Locate the cell with the specified text and output its (X, Y) center coordinate. 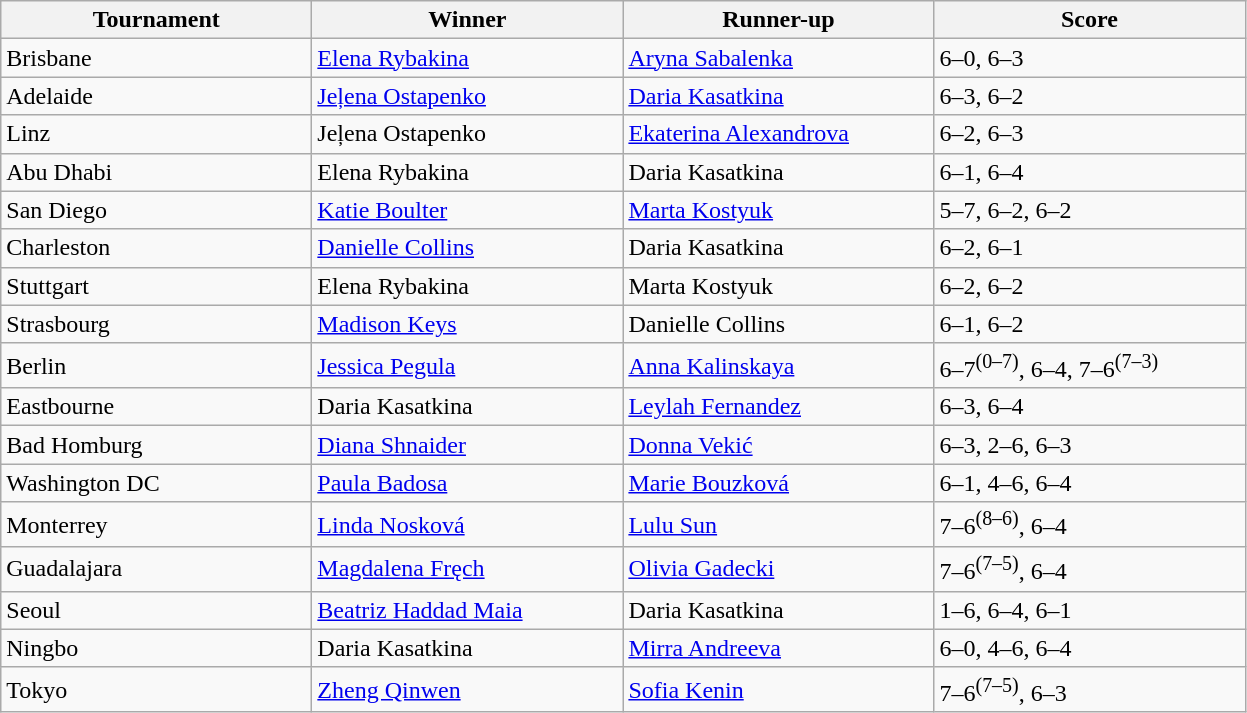
5–7, 6–2, 6–2 (1090, 210)
Diana Shnaider (468, 445)
Tournament (156, 20)
Donna Vekić (778, 445)
6–0, 4–6, 6–4 (1090, 648)
6–3, 6–4 (1090, 407)
Bad Homburg (156, 445)
Jessica Pegula (468, 366)
7–6(8–6), 6–4 (1090, 524)
6–7(0–7), 6–4, 7–6(7–3) (1090, 366)
6–3, 2–6, 6–3 (1090, 445)
Katie Boulter (468, 210)
Marie Bouzková (778, 483)
6–0, 6–3 (1090, 58)
Eastbourne (156, 407)
Olivia Gadecki (778, 570)
7–6(7–5), 6–4 (1090, 570)
Score (1090, 20)
Ekaterina Alexandrova (778, 134)
Ningbo (156, 648)
Seoul (156, 610)
6–2, 6–1 (1090, 248)
6–3, 6–2 (1090, 96)
Zheng Qinwen (468, 690)
Guadalajara (156, 570)
Linda Nosková (468, 524)
Mirra Andreeva (778, 648)
Aryna Sabalenka (778, 58)
Tokyo (156, 690)
Linz (156, 134)
7–6(7–5), 6–3 (1090, 690)
1–6, 6–4, 6–1 (1090, 610)
6–2, 6–3 (1090, 134)
Brisbane (156, 58)
Madison Keys (468, 324)
Sofia Kenin (778, 690)
6–1, 6–2 (1090, 324)
Adelaide (156, 96)
Magdalena Fręch (468, 570)
Monterrey (156, 524)
Runner-up (778, 20)
Paula Badosa (468, 483)
Charleston (156, 248)
Stuttgart (156, 286)
Abu Dhabi (156, 172)
6–1, 6–4 (1090, 172)
Leylah Fernandez (778, 407)
Winner (468, 20)
Berlin (156, 366)
San Diego (156, 210)
Anna Kalinskaya (778, 366)
Washington DC (156, 483)
Lulu Sun (778, 524)
6–1, 4–6, 6–4 (1090, 483)
Strasbourg (156, 324)
Beatriz Haddad Maia (468, 610)
6–2, 6–2 (1090, 286)
